Identify which cell holds the provided text, then report its (X, Y) central coordinate. 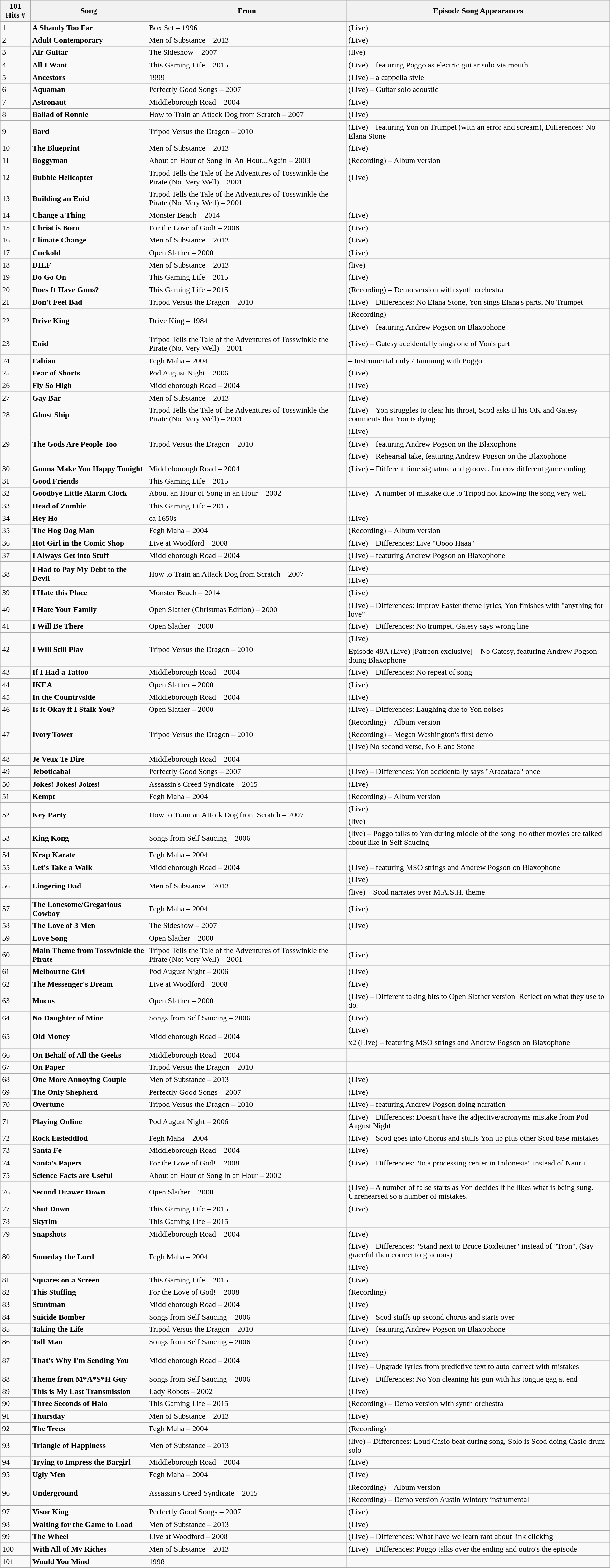
I Will Be There (89, 626)
Enid (89, 344)
DILF (89, 265)
Ballad of Ronnie (89, 114)
A Shandy Too Far (89, 28)
Ghost Ship (89, 415)
84 (16, 1317)
53 (16, 838)
50 (16, 784)
39 (16, 593)
61 (16, 972)
That's Why I'm Sending You (89, 1360)
Would You Mind (89, 1561)
101 Hits # (16, 11)
76 (16, 1192)
Song (89, 11)
45 (16, 697)
4 (16, 65)
8 (16, 114)
Adult Contemporary (89, 40)
The Love of 3 Men (89, 926)
From (247, 11)
(Live) – Upgrade lyrics from predictive text to auto-correct with mistakes (478, 1367)
Fabian (89, 360)
74 (16, 1163)
38 (16, 574)
3 (16, 52)
The Blueprint (89, 148)
I Always Get into Stuff (89, 555)
On Behalf of All the Geeks (89, 1055)
(Live) – Differences: Improv Easter theme lyrics, Yon finishes with "anything for love" (478, 609)
(Live) – Differences: No Yon cleaning his gun with his tongue gag at end (478, 1379)
41 (16, 626)
(Live) – Differences: "to a processing center in Indonesia" instead of Nauru (478, 1163)
I Will Still Play (89, 649)
Old Money (89, 1036)
Gonna Make You Happy Tonight (89, 469)
ca 1650s (247, 518)
9 (16, 131)
34 (16, 518)
(Live) – Yon struggles to clear his throat, Scod asks if his OK and Gatesy comments that Yon is dying (478, 415)
Science Facts are Useful (89, 1175)
Triangle of Happiness (89, 1445)
(Live) – Differences: No repeat of song (478, 672)
94 (16, 1462)
IKEA (89, 685)
Don't Feel Bad (89, 302)
(Live) – Differences: Live "Oooo Haaa" (478, 543)
101 (16, 1561)
Climate Change (89, 240)
I Had to Pay My Debt to the Devil (89, 574)
The Only Shepherd (89, 1092)
Building an Enid (89, 199)
25 (16, 373)
(Live) No second verse, No Elana Stone (478, 747)
Waiting for the Game to Load (89, 1524)
Main Theme from Tosswinkle the Pirate (89, 955)
7 (16, 102)
97 (16, 1512)
(Live) – Scod goes into Chorus and stuffs Yon up plus other Scod base mistakes (478, 1138)
Bubble Helicopter (89, 177)
13 (16, 199)
Key Party (89, 815)
(live) – Scod narrates over M.A.S.H. theme (478, 892)
Ugly Men (89, 1474)
90 (16, 1404)
(Live) – Different taking bits to Open Slather version. Reflect on what they use to do. (478, 1001)
29 (16, 444)
48 (16, 759)
10 (16, 148)
This Stuffing (89, 1292)
(Live) – Rehearsal take, featuring Andrew Pogson on the Blaxophone (478, 456)
66 (16, 1055)
Lingering Dad (89, 886)
91 (16, 1416)
88 (16, 1379)
95 (16, 1474)
Episode Song Appearances (478, 11)
Air Guitar (89, 52)
22 (16, 321)
Someday the Lord (89, 1257)
Je Veux Te Dire (89, 759)
44 (16, 685)
Box Set – 1996 (247, 28)
Gay Bar (89, 398)
Skyrim (89, 1221)
98 (16, 1524)
(Live) – Differences: What have we learn rant about link clicking (478, 1537)
60 (16, 955)
Kempt (89, 796)
21 (16, 302)
Santa Fe (89, 1150)
Hot Girl in the Comic Shop (89, 543)
26 (16, 385)
Jokes! Jokes! Jokes! (89, 784)
Trying to Impress the Bargirl (89, 1462)
– Instrumental only / Jamming with Poggo (478, 360)
1 (16, 28)
Taking the Life (89, 1329)
(Live) – featuring Andrew Pogson on the Blaxophone (478, 444)
(live) – Differences: Loud Casio beat during song, Solo is Scod doing Casio drum solo (478, 1445)
Goodbye Little Alarm Clock (89, 493)
Stuntman (89, 1305)
Jeboticabal (89, 771)
73 (16, 1150)
89 (16, 1391)
(Live) – A number of mistake due to Tripod not knowing the song very well (478, 493)
56 (16, 886)
Playing Online (89, 1121)
37 (16, 555)
The Messenger's Dream (89, 984)
Melbourne Girl (89, 972)
Love Song (89, 938)
12 (16, 177)
67 (16, 1067)
27 (16, 398)
77 (16, 1209)
49 (16, 771)
54 (16, 855)
Drive King (89, 321)
23 (16, 344)
79 (16, 1234)
43 (16, 672)
99 (16, 1537)
The Lonesome/Gregarious Cowboy (89, 909)
Visor King (89, 1512)
82 (16, 1292)
51 (16, 796)
Aquaman (89, 90)
59 (16, 938)
19 (16, 277)
15 (16, 228)
31 (16, 481)
Head of Zombie (89, 506)
71 (16, 1121)
Boggyman (89, 160)
Does It Have Guns? (89, 290)
I Hate this Place (89, 593)
Shut Down (89, 1209)
24 (16, 360)
Mucus (89, 1001)
Ancestors (89, 77)
The Hog Dog Man (89, 531)
In the Countryside (89, 697)
Drive King – 1984 (247, 321)
Second Drawer Down (89, 1192)
68 (16, 1080)
With All of My Riches (89, 1549)
17 (16, 253)
(live) – Poggo talks to Yon during middle of the song, no other movies are talked about like in Self Saucing (478, 838)
(Live) – Differences: Poggo talks over the ending and outro's the episode (478, 1549)
63 (16, 1001)
18 (16, 265)
Bard (89, 131)
x2 (Live) – featuring MSO strings and Andrew Pogson on Blaxophone (478, 1042)
46 (16, 710)
Theme from M*A*S*H Guy (89, 1379)
Fear of Shorts (89, 373)
This is My Last Transmission (89, 1391)
Good Friends (89, 481)
Thursday (89, 1416)
11 (16, 160)
(Recording) – Demo version Austin Wintory instrumental (478, 1500)
93 (16, 1445)
Three Seconds of Halo (89, 1404)
85 (16, 1329)
If I Had a Tattoo (89, 672)
(Live) – Scod stuffs up second chorus and starts over (478, 1317)
Open Slather (Christmas Edition) – 2000 (247, 609)
33 (16, 506)
86 (16, 1342)
(Live) – Differences: Laughing due to Yon noises (478, 710)
65 (16, 1036)
69 (16, 1092)
70 (16, 1105)
About an Hour of Song-In-An-Hour...Again – 2003 (247, 160)
Snapshots (89, 1234)
Episode 49A (Live) [Patreon exclusive] – No Gatesy, featuring Andrew Pogson doing Blaxophone (478, 656)
30 (16, 469)
62 (16, 984)
47 (16, 734)
(Live) – Gatesy accidentally sings one of Yon's part (478, 344)
Squares on a Screen (89, 1280)
Astronaut (89, 102)
83 (16, 1305)
2 (16, 40)
1998 (247, 1561)
40 (16, 609)
Underground (89, 1493)
Lady Robots – 2002 (247, 1391)
80 (16, 1257)
Let's Take a Walk (89, 867)
20 (16, 290)
Krap Karate (89, 855)
On Paper (89, 1067)
1999 (247, 77)
(Live) – a cappella style (478, 77)
81 (16, 1280)
No Daughter of Mine (89, 1018)
King Kong (89, 838)
35 (16, 531)
Overtune (89, 1105)
(Live) – Different time signature and groove. Improv different game ending (478, 469)
(Live) – Guitar solo acoustic (478, 90)
(Live) – A number of false starts as Yon decides if he likes what is being sung. Unrehearsed so a number of mistakes. (478, 1192)
Hey Ho (89, 518)
One More Annoying Couple (89, 1080)
28 (16, 415)
14 (16, 215)
Fly So High (89, 385)
(Live) – Differences: Yon accidentally says "Aracataca" once (478, 771)
(Live) – Differences: No trumpet, Gatesy says wrong line (478, 626)
92 (16, 1429)
Is it Okay if I Stalk You? (89, 710)
The Wheel (89, 1537)
58 (16, 926)
75 (16, 1175)
Do Go On (89, 277)
The Trees (89, 1429)
(Recording) – Megan Washington's first demo (478, 734)
Tall Man (89, 1342)
36 (16, 543)
(Live) – featuring Poggo as electric guitar solo via mouth (478, 65)
32 (16, 493)
(Live) – featuring Andrew Pogson doing narration (478, 1105)
Christ is Born (89, 228)
Ivory Tower (89, 734)
87 (16, 1360)
42 (16, 649)
All I Want (89, 65)
100 (16, 1549)
I Hate Your Family (89, 609)
Cuckold (89, 253)
16 (16, 240)
96 (16, 1493)
55 (16, 867)
(Live) – featuring Yon on Trumpet (with an error and scream), Differences: No Elana Stone (478, 131)
5 (16, 77)
6 (16, 90)
(Live) – Differences: Doesn't have the adjective/acronyms mistake from Pod August Night (478, 1121)
78 (16, 1221)
57 (16, 909)
Santa's Papers (89, 1163)
72 (16, 1138)
Change a Thing (89, 215)
The Gods Are People Too (89, 444)
Rock Eisteddfod (89, 1138)
Suicide Bomber (89, 1317)
64 (16, 1018)
52 (16, 815)
(Live) – Differences: No Elana Stone, Yon sings Elana's parts, No Trumpet (478, 302)
(Live) – featuring MSO strings and Andrew Pogson on Blaxophone (478, 867)
(Live) – Differences: "Stand next to Bruce Boxleitner" instead of "Tron", (Say graceful then correct to gracious) (478, 1250)
